Search for the cell housing the specified text and yield its [X, Y] center coordinate. 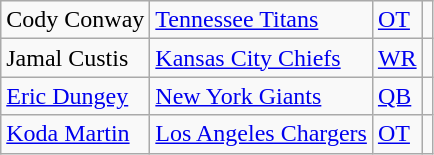
Jamal Custis [76, 58]
Koda Martin [76, 134]
New York Giants [262, 96]
QB [397, 96]
WR [397, 58]
Eric Dungey [76, 96]
Los Angeles Chargers [262, 134]
Tennessee Titans [262, 20]
Kansas City Chiefs [262, 58]
Cody Conway [76, 20]
